Output the [X, Y] coordinate of the center of the cell containing the given text.  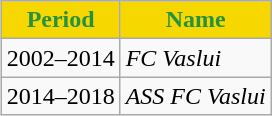
2002–2014 [60, 58]
2014–2018 [60, 96]
Name [196, 20]
Period [60, 20]
FC Vaslui [196, 58]
ASS FC Vaslui [196, 96]
